Search for the cell housing the specified text and yield its (X, Y) center coordinate. 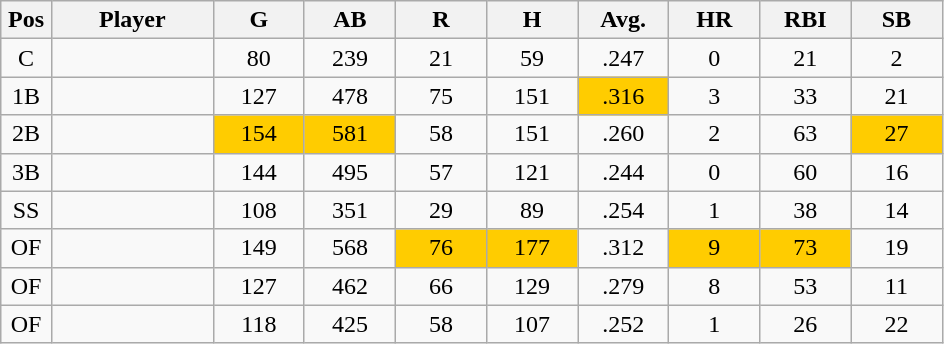
.244 (624, 172)
73 (806, 248)
149 (258, 248)
Player (132, 20)
19 (896, 248)
478 (350, 96)
154 (258, 134)
.316 (624, 96)
351 (350, 210)
108 (258, 210)
60 (806, 172)
57 (440, 172)
26 (806, 324)
75 (440, 96)
425 (350, 324)
59 (532, 58)
Avg. (624, 20)
129 (532, 286)
C (26, 58)
11 (896, 286)
27 (896, 134)
462 (350, 286)
G (258, 20)
3 (714, 96)
33 (806, 96)
29 (440, 210)
HR (714, 20)
SS (26, 210)
R (440, 20)
H (532, 20)
76 (440, 248)
118 (258, 324)
AB (350, 20)
.252 (624, 324)
568 (350, 248)
.260 (624, 134)
66 (440, 286)
.254 (624, 210)
53 (806, 286)
121 (532, 172)
177 (532, 248)
.247 (624, 58)
1B (26, 96)
RBI (806, 20)
144 (258, 172)
63 (806, 134)
89 (532, 210)
Pos (26, 20)
8 (714, 286)
581 (350, 134)
16 (896, 172)
80 (258, 58)
495 (350, 172)
239 (350, 58)
9 (714, 248)
14 (896, 210)
.279 (624, 286)
SB (896, 20)
3B (26, 172)
107 (532, 324)
.312 (624, 248)
2B (26, 134)
38 (806, 210)
22 (896, 324)
